Pinpoint the cell where the given text exists, returning its [x, y] midpoint coordinate. 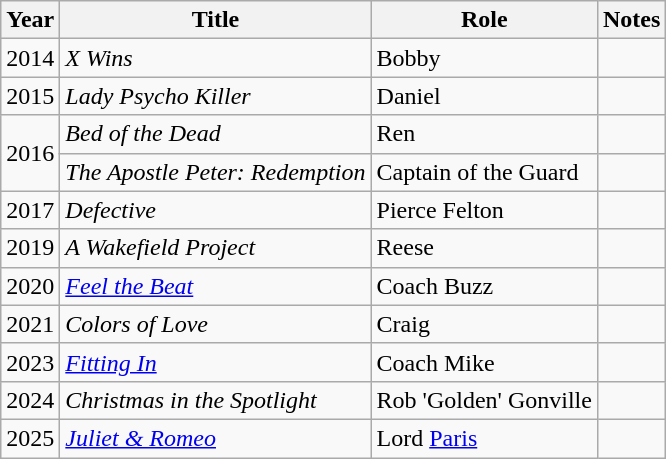
2017 [30, 210]
Fitting In [216, 362]
Feel the Beat [216, 286]
Bed of the Dead [216, 134]
2024 [30, 400]
Captain of the Guard [484, 172]
2015 [30, 96]
Ren [484, 134]
Juliet & Romeo [216, 438]
Title [216, 20]
2020 [30, 286]
The Apostle Peter: Redemption [216, 172]
Colors of Love [216, 324]
2021 [30, 324]
2016 [30, 153]
Defective [216, 210]
Craig [484, 324]
Christmas in the Spotlight [216, 400]
Coach Mike [484, 362]
Coach Buzz [484, 286]
Role [484, 20]
Lord Paris [484, 438]
Rob 'Golden' Gonville [484, 400]
Bobby [484, 58]
A Wakefield Project [216, 248]
2019 [30, 248]
2023 [30, 362]
Lady Psycho Killer [216, 96]
Reese [484, 248]
2025 [30, 438]
Year [30, 20]
Notes [631, 20]
Daniel [484, 96]
2014 [30, 58]
X Wins [216, 58]
Pierce Felton [484, 210]
